Locate the cell with the specified text and output its [x, y] center coordinate. 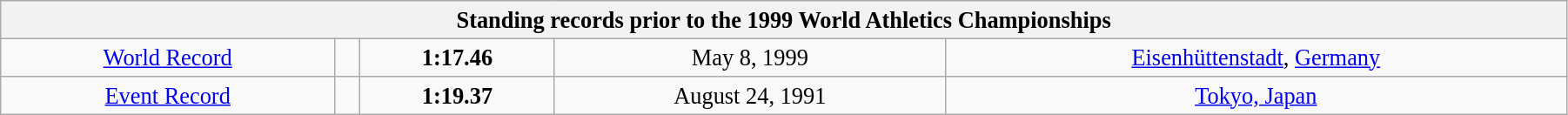
Tokyo, Japan [1256, 95]
Standing records prior to the 1999 World Athletics Championships [784, 19]
Eisenhüttenstadt, Germany [1256, 57]
August 24, 1991 [750, 95]
Event Record [168, 95]
May 8, 1999 [750, 57]
1:17.46 [457, 57]
1:19.37 [457, 95]
World Record [168, 57]
